For the text-containing cell, return its midpoint in [x, y] coordinate format. 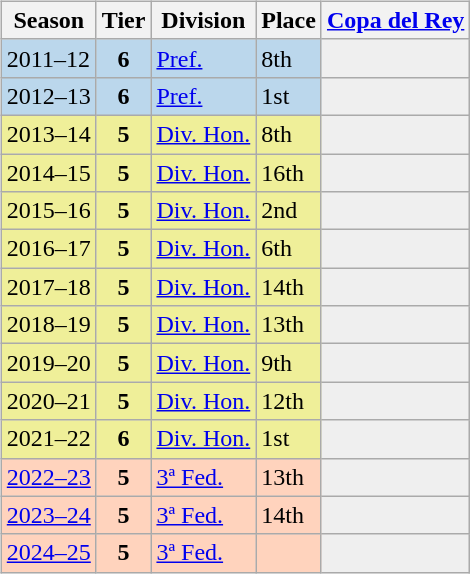
Division [204, 20]
2015–16 [48, 211]
6th [289, 249]
2018–19 [48, 325]
2017–18 [48, 287]
Copa del Rey [395, 20]
2011–12 [48, 58]
2020–21 [48, 401]
2021–22 [48, 439]
2014–15 [48, 173]
Season [48, 20]
12th [289, 401]
2022–23 [48, 477]
2023–24 [48, 515]
Place [289, 20]
2013–14 [48, 134]
2024–25 [48, 553]
16th [289, 173]
2016–17 [48, 249]
2012–13 [48, 96]
2nd [289, 211]
9th [289, 363]
2019–20 [48, 363]
Tier [124, 20]
